Scan for the cell matching the given text and deliver its [x, y] coordinate at center. 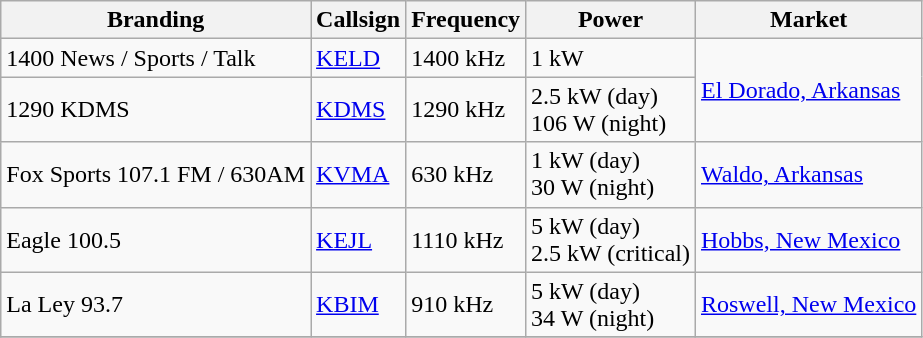
Fox Sports 107.1 FM / 630AM [156, 174]
Market [808, 20]
1 kW (day)30 W (night) [611, 174]
Frequency [466, 20]
Branding [156, 20]
La Ley 93.7 [156, 304]
Callsign [358, 20]
El Dorado, Arkansas [808, 90]
1 kW [611, 58]
1400 News / Sports / Talk [156, 58]
KDMS [358, 110]
KVMA [358, 174]
1290 kHz [466, 110]
5 kW (day)34 W (night) [611, 304]
2.5 kW (day)106 W (night) [611, 110]
Power [611, 20]
Roswell, New Mexico [808, 304]
Hobbs, New Mexico [808, 240]
Eagle 100.5 [156, 240]
1110 kHz [466, 240]
630 kHz [466, 174]
KBIM [358, 304]
KELD [358, 58]
KEJL [358, 240]
910 kHz [466, 304]
1290 KDMS [156, 110]
Waldo, Arkansas [808, 174]
5 kW (day)2.5 kW (critical) [611, 240]
1400 kHz [466, 58]
